Output the [x, y] coordinate of the center of the cell containing the given text.  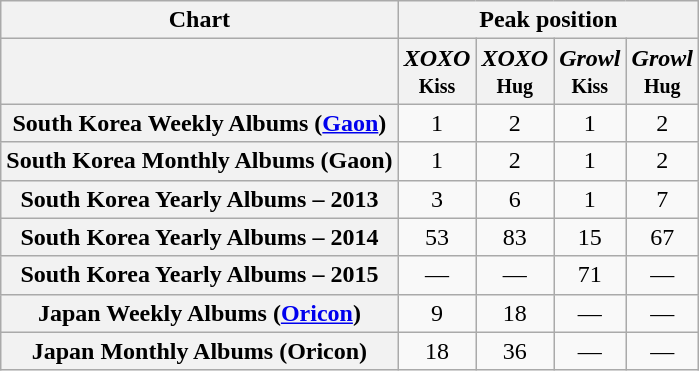
Japan Weekly Albums (Oricon) [200, 313]
Japan Monthly Albums (Oricon) [200, 351]
South Korea Yearly Albums – 2015 [200, 275]
67 [662, 237]
South Korea Yearly Albums – 2013 [200, 199]
GrowlHug [662, 72]
XOXOHug [515, 72]
83 [515, 237]
Peak position [548, 20]
GrowlKiss [590, 72]
XOXOKiss [437, 72]
9 [437, 313]
36 [515, 351]
3 [437, 199]
7 [662, 199]
15 [590, 237]
53 [437, 237]
6 [515, 199]
South Korea Yearly Albums – 2014 [200, 237]
South Korea Weekly Albums (Gaon) [200, 123]
South Korea Monthly Albums (Gaon) [200, 161]
71 [590, 275]
Chart [200, 20]
